Output the [X, Y] coordinate of the center of the cell containing the given text.  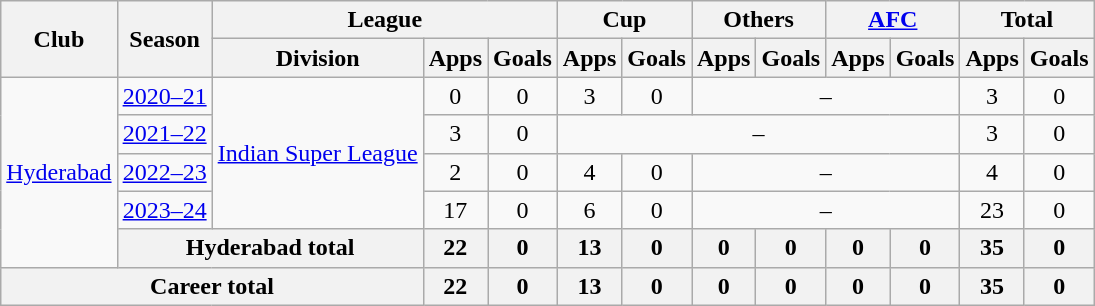
Total [1027, 20]
Others [759, 20]
2020–21 [164, 96]
Club [59, 39]
Division [318, 58]
2 [455, 172]
17 [455, 210]
AFC [893, 20]
Hyderabad [59, 172]
Season [164, 39]
Indian Super League [318, 153]
2021–22 [164, 134]
League [384, 20]
6 [589, 210]
Cup [624, 20]
23 [992, 210]
2022–23 [164, 172]
2023–24 [164, 210]
Career total [212, 286]
Hyderabad total [270, 248]
